Return [X, Y] of the center of cell containing provided text 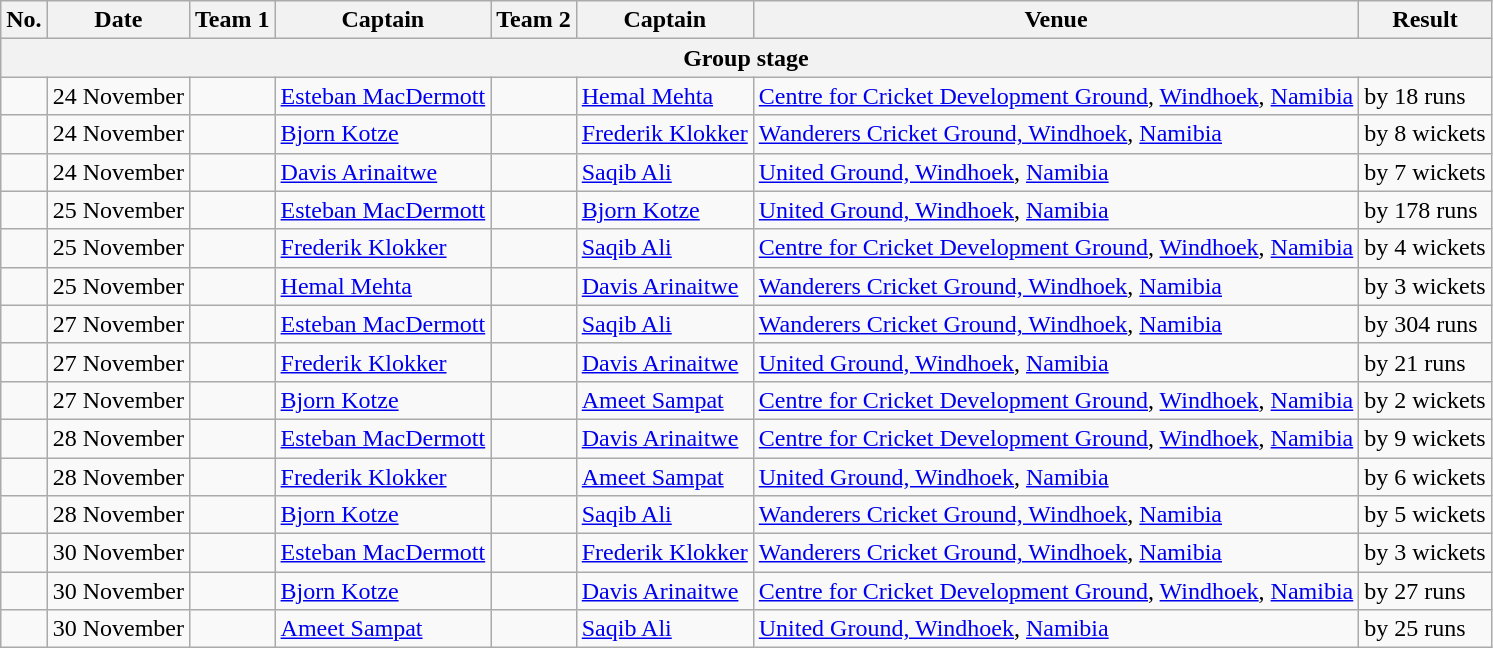
Group stage [746, 58]
by 4 wickets [1425, 248]
by 6 wickets [1425, 477]
Date [118, 20]
by 9 wickets [1425, 438]
by 8 wickets [1425, 134]
Result [1425, 20]
by 2 wickets [1425, 400]
No. [24, 20]
by 7 wickets [1425, 172]
by 178 runs [1425, 210]
by 5 wickets [1425, 515]
by 304 runs [1425, 324]
by 21 runs [1425, 362]
by 25 runs [1425, 629]
Venue [1056, 20]
by 18 runs [1425, 96]
Team 1 [233, 20]
by 27 runs [1425, 591]
Team 2 [534, 20]
